Determine the (X, Y) coordinate at the center of the cell enclosing the given text.  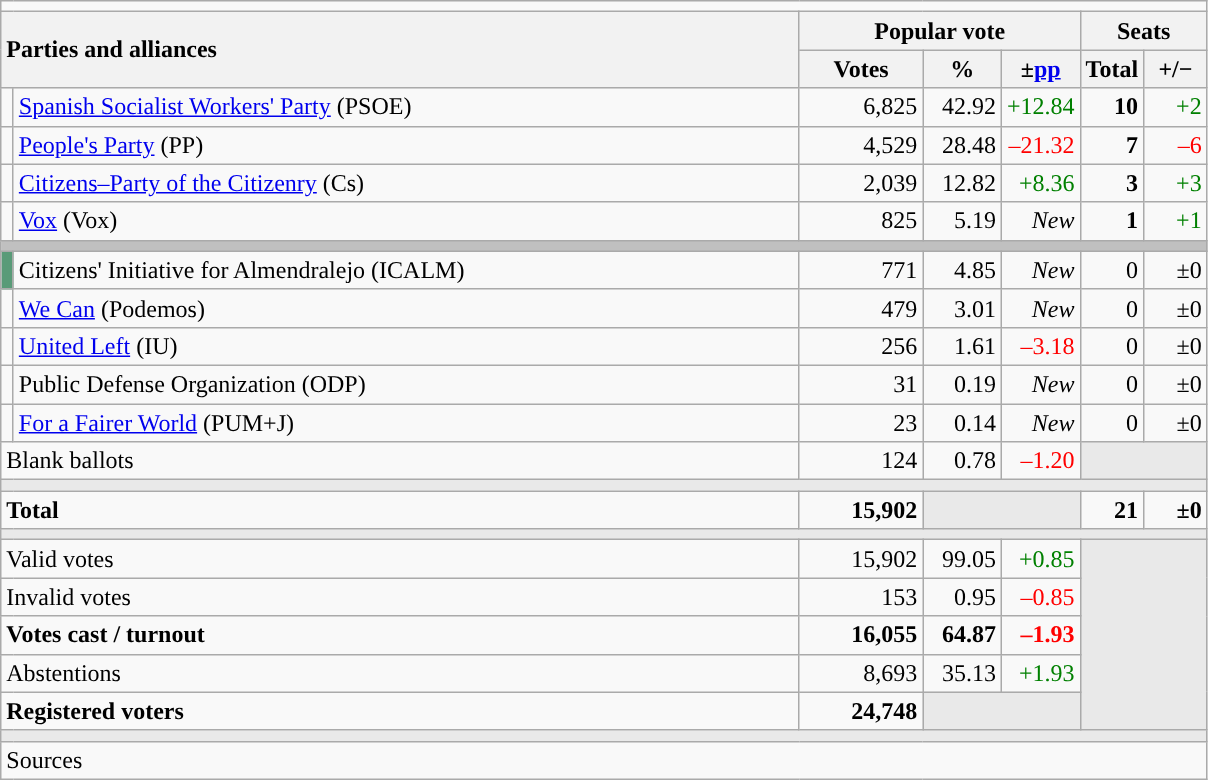
0.78 (962, 461)
28.48 (962, 145)
Votes cast / turnout (400, 635)
+8.36 (1040, 183)
Citizens' Initiative for Almendralejo (ICALM) (406, 270)
256 (861, 346)
1.61 (962, 346)
–21.32 (1040, 145)
–1.93 (1040, 635)
8,693 (861, 673)
Seats (1144, 31)
Abstentions (400, 673)
Votes (861, 69)
Spanish Socialist Workers' Party (PSOE) (406, 107)
31 (861, 384)
+/− (1176, 69)
% (962, 69)
Blank ballots (400, 461)
+1 (1176, 221)
825 (861, 221)
–1.20 (1040, 461)
2,039 (861, 183)
+12.84 (1040, 107)
Parties and alliances (400, 50)
99.05 (962, 559)
For a Fairer World (PUM+J) (406, 423)
6,825 (861, 107)
Registered voters (400, 711)
Citizens–Party of the Citizenry (Cs) (406, 183)
771 (861, 270)
4.85 (962, 270)
±pp (1040, 69)
Sources (604, 760)
Public Defense Organization (ODP) (406, 384)
–6 (1176, 145)
5.19 (962, 221)
+2 (1176, 107)
United Left (IU) (406, 346)
3.01 (962, 308)
+1.93 (1040, 673)
153 (861, 597)
64.87 (962, 635)
16,055 (861, 635)
0.19 (962, 384)
35.13 (962, 673)
0.95 (962, 597)
42.92 (962, 107)
–0.85 (1040, 597)
124 (861, 461)
479 (861, 308)
–3.18 (1040, 346)
10 (1112, 107)
Popular vote (940, 31)
+0.85 (1040, 559)
3 (1112, 183)
+3 (1176, 183)
7 (1112, 145)
21 (1112, 510)
4,529 (861, 145)
23 (861, 423)
1 (1112, 221)
Valid votes (400, 559)
24,748 (861, 711)
12.82 (962, 183)
Invalid votes (400, 597)
People's Party (PP) (406, 145)
We Can (Podemos) (406, 308)
Vox (Vox) (406, 221)
0.14 (962, 423)
